Locate the cell with the specified text and output its (X, Y) center coordinate. 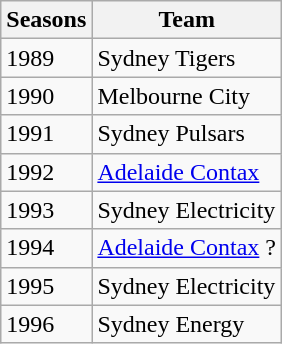
1992 (46, 172)
Adelaide Contax (187, 172)
Adelaide Contax ? (187, 248)
1991 (46, 134)
Team (187, 20)
1995 (46, 286)
Seasons (46, 20)
Sydney Energy (187, 324)
Sydney Tigers (187, 58)
1996 (46, 324)
1993 (46, 210)
1990 (46, 96)
1989 (46, 58)
Sydney Pulsars (187, 134)
Melbourne City (187, 96)
1994 (46, 248)
